For the text-containing cell, return its midpoint in (x, y) coordinate format. 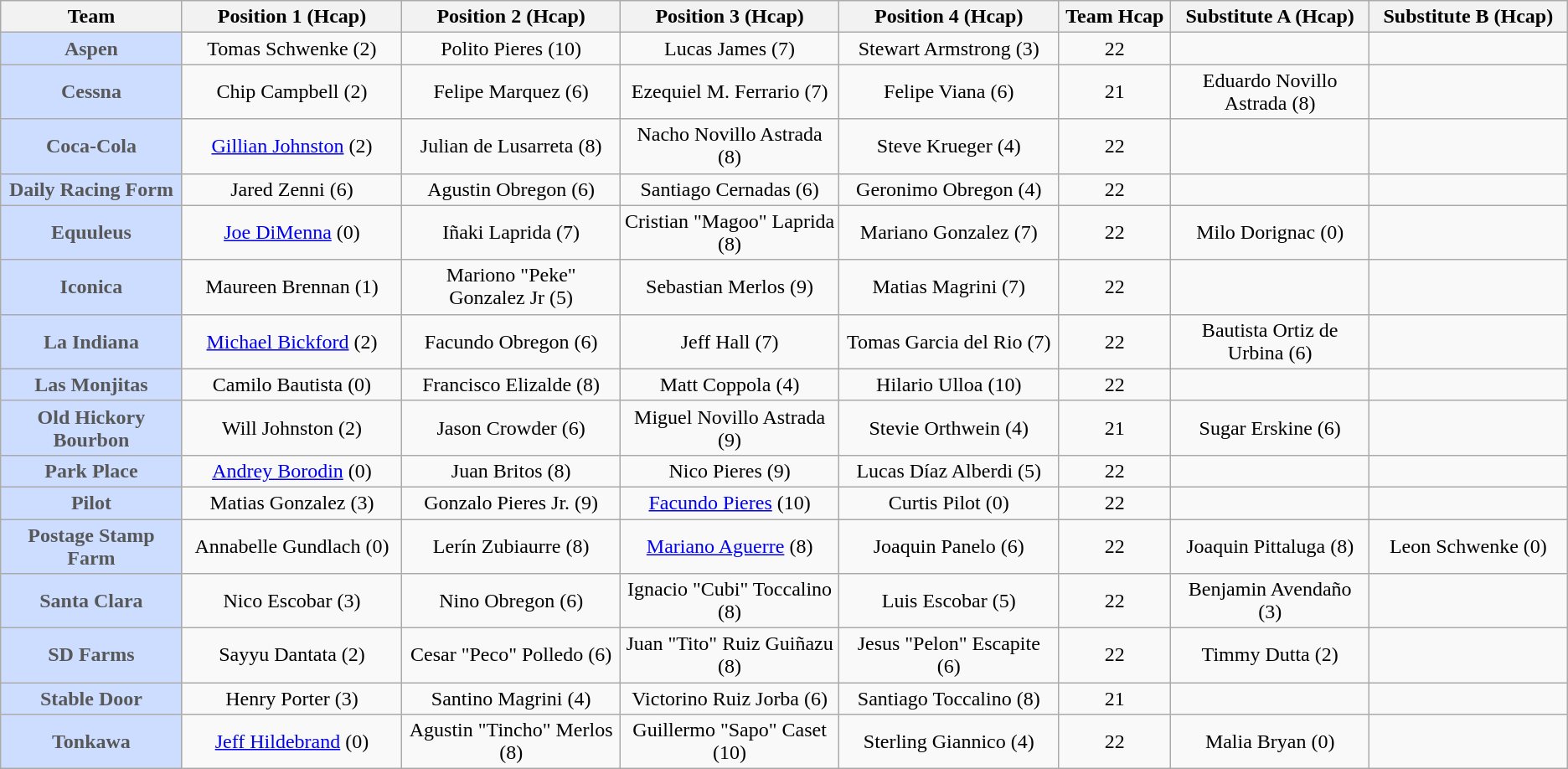
Daily Racing Form (91, 189)
Joaquin Pittaluga (8) (1270, 546)
Curtis Pilot (0) (949, 503)
Henry Porter (3) (291, 699)
Juan "Tito" Ruiz Guiñazu (8) (729, 655)
Joe DiMenna (0) (291, 233)
Substitute A (Hcap) (1270, 17)
Agustin Obregon (6) (511, 189)
Francisco Elizalde (8) (511, 384)
Miguel Novillo Astrada (9) (729, 427)
Cessna (91, 92)
Mariano Gonzalez (7) (949, 233)
Benjamin Avendaño (3) (1270, 601)
Agustin "Tincho" Merlos (8) (511, 742)
Eduardo Novillo Astrada (8) (1270, 92)
Jeff Hildebrand (0) (291, 742)
Malia Bryan (0) (1270, 742)
Geronimo Obregon (4) (949, 189)
Tomas Garcia del Rio (7) (949, 342)
Andrey Borodin (0) (291, 471)
Iñaki Laprida (7) (511, 233)
Jesus "Pelon" Escapite (6) (949, 655)
Equuleus (91, 233)
La Indiana (91, 342)
Mariano Aguerre (8) (729, 546)
Facundo Obregon (6) (511, 342)
Stable Door (91, 699)
Aspen (91, 49)
Position 4 (Hcap) (949, 17)
Timmy Dutta (2) (1270, 655)
Santino Magrini (4) (511, 699)
Chip Campbell (2) (291, 92)
Tomas Schwenke (2) (291, 49)
Jason Crowder (6) (511, 427)
Mariono "Peke" Gonzalez Jr (5) (511, 286)
Sterling Giannico (4) (949, 742)
Leon Schwenke (0) (1469, 546)
Nico Pieres (9) (729, 471)
Las Monjitas (91, 384)
Pilot (91, 503)
Matias Magrini (7) (949, 286)
Ignacio "Cubi" Toccalino (8) (729, 601)
Santa Clara (91, 601)
Nico Escobar (3) (291, 601)
Steve Krueger (4) (949, 146)
Team Hcap (1115, 17)
Iconica (91, 286)
Gillian Johnston (2) (291, 146)
Joaquin Panelo (6) (949, 546)
SD Farms (91, 655)
Park Place (91, 471)
Hilario Ulloa (10) (949, 384)
Michael Bickford (2) (291, 342)
Ezequiel M. Ferrario (7) (729, 92)
Stewart Armstrong (3) (949, 49)
Substitute B (Hcap) (1469, 17)
Cristian "Magoo" Laprida (8) (729, 233)
Guillermo "Sapo" Caset (10) (729, 742)
Annabelle Gundlach (0) (291, 546)
Polito Pieres (10) (511, 49)
Matt Coppola (4) (729, 384)
Position 2 (Hcap) (511, 17)
Santiago Cernadas (6) (729, 189)
Nino Obregon (6) (511, 601)
Camilo Bautista (0) (291, 384)
Lucas James (7) (729, 49)
Milo Dorignac (0) (1270, 233)
Stevie Orthwein (4) (949, 427)
Facundo Pieres (10) (729, 503)
Position 3 (Hcap) (729, 17)
Tonkawa (91, 742)
Postage Stamp Farm (91, 546)
Gonzalo Pieres Jr. (9) (511, 503)
Sebastian Merlos (9) (729, 286)
Old Hickory Bourbon (91, 427)
Juan Britos (8) (511, 471)
Santiago Toccalino (8) (949, 699)
Sugar Erskine (6) (1270, 427)
Felipe Viana (6) (949, 92)
Coca-Cola (91, 146)
Team (91, 17)
Cesar "Peco" Polledo (6) (511, 655)
Matias Gonzalez (3) (291, 503)
Position 1 (Hcap) (291, 17)
Sayyu Dantata (2) (291, 655)
Victorino Ruiz Jorba (6) (729, 699)
Luis Escobar (5) (949, 601)
Jared Zenni (6) (291, 189)
Maureen Brennan (1) (291, 286)
Julian de Lusarreta (8) (511, 146)
Felipe Marquez (6) (511, 92)
Lucas Díaz Alberdi (5) (949, 471)
Bautista Ortiz de Urbina (6) (1270, 342)
Jeff Hall (7) (729, 342)
Nacho Novillo Astrada (8) (729, 146)
Lerín Zubiaurre (8) (511, 546)
Will Johnston (2) (291, 427)
